For the text-containing cell, return its midpoint in (x, y) coordinate format. 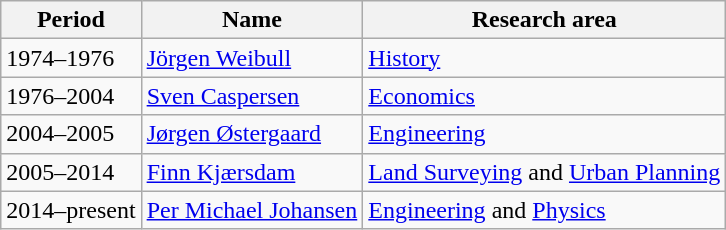
Land Surveying and Urban Planning (544, 172)
Finn Kjærsdam (252, 172)
1976–2004 (71, 96)
2014–present (71, 210)
History (544, 58)
Sven Caspersen (252, 96)
1974–1976 (71, 58)
2005–2014 (71, 172)
Jørgen Østergaard (252, 134)
Economics (544, 96)
Engineering and Physics (544, 210)
Jörgen Weibull (252, 58)
Name (252, 20)
Engineering (544, 134)
2004–2005 (71, 134)
Per Michael Johansen (252, 210)
Period (71, 20)
Research area (544, 20)
